For the text-containing cell, return its midpoint in [X, Y] coordinate format. 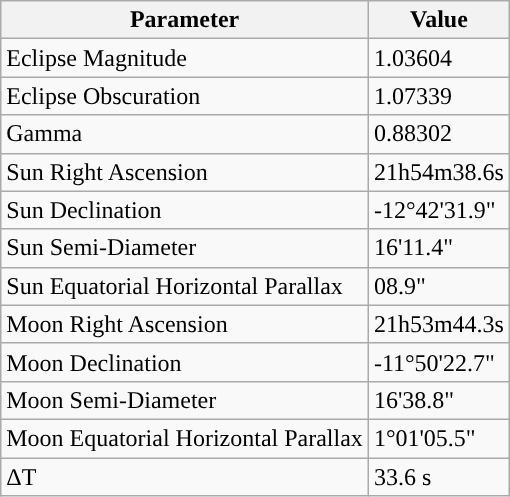
1.03604 [438, 58]
21h53m44.3s [438, 324]
Sun Semi-Diameter [185, 248]
21h54m38.6s [438, 172]
Value [438, 20]
Moon Equatorial Horizontal Parallax [185, 438]
Sun Equatorial Horizontal Parallax [185, 286]
Eclipse Magnitude [185, 58]
ΔT [185, 477]
16'38.8" [438, 400]
Moon Semi-Diameter [185, 400]
0.88302 [438, 134]
Gamma [185, 134]
08.9" [438, 286]
Sun Right Ascension [185, 172]
Moon Right Ascension [185, 324]
-12°42'31.9" [438, 210]
-11°50'22.7" [438, 362]
Moon Declination [185, 362]
Eclipse Obscuration [185, 96]
33.6 s [438, 477]
1.07339 [438, 96]
16'11.4" [438, 248]
Parameter [185, 20]
Sun Declination [185, 210]
1°01'05.5" [438, 438]
